Locate the cell with the specified text and output its (X, Y) center coordinate. 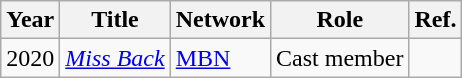
Ref. (436, 20)
Role (340, 20)
2020 (30, 58)
MBN (220, 58)
Network (220, 20)
Miss Back (115, 58)
Cast member (340, 58)
Title (115, 20)
Year (30, 20)
